Provide the [x, y] coordinate of the cell's center where the given text is located.  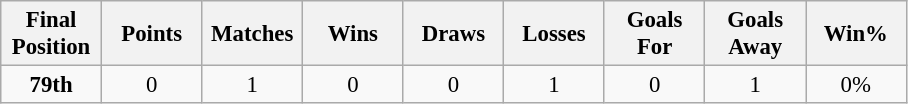
Wins [354, 34]
79th [52, 85]
0% [856, 85]
Points [152, 34]
Win% [856, 34]
Goals For [654, 34]
Final Position [52, 34]
Draws [454, 34]
Goals Away [756, 34]
Matches [252, 34]
Losses [554, 34]
